Search for the cell housing the specified text and yield its (x, y) center coordinate. 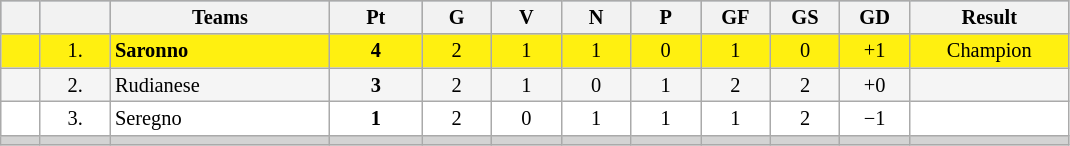
GD (875, 17)
Result (989, 17)
4 (376, 51)
Teams (220, 17)
GS (805, 17)
Champion (989, 51)
−1 (875, 118)
P (666, 17)
Seregno (220, 118)
G (457, 17)
+0 (875, 85)
1. (75, 51)
3 (376, 85)
V (527, 17)
Saronno (220, 51)
GF (735, 17)
Rudianese (220, 85)
3. (75, 118)
+1 (875, 51)
N (596, 17)
Pt (376, 17)
2. (75, 85)
